Identify which cell holds the provided text, then report its (x, y) central coordinate. 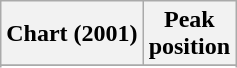
Peakposition (189, 34)
Chart (2001) (72, 34)
